Identify which cell holds the provided text, then report its (X, Y) central coordinate. 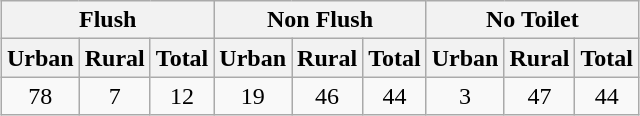
3 (465, 96)
19 (253, 96)
Flush (107, 20)
No Toilet (532, 20)
46 (328, 96)
12 (182, 96)
7 (114, 96)
Non Flush (320, 20)
47 (540, 96)
78 (40, 96)
